Locate the cell with the specified text and output its (X, Y) center coordinate. 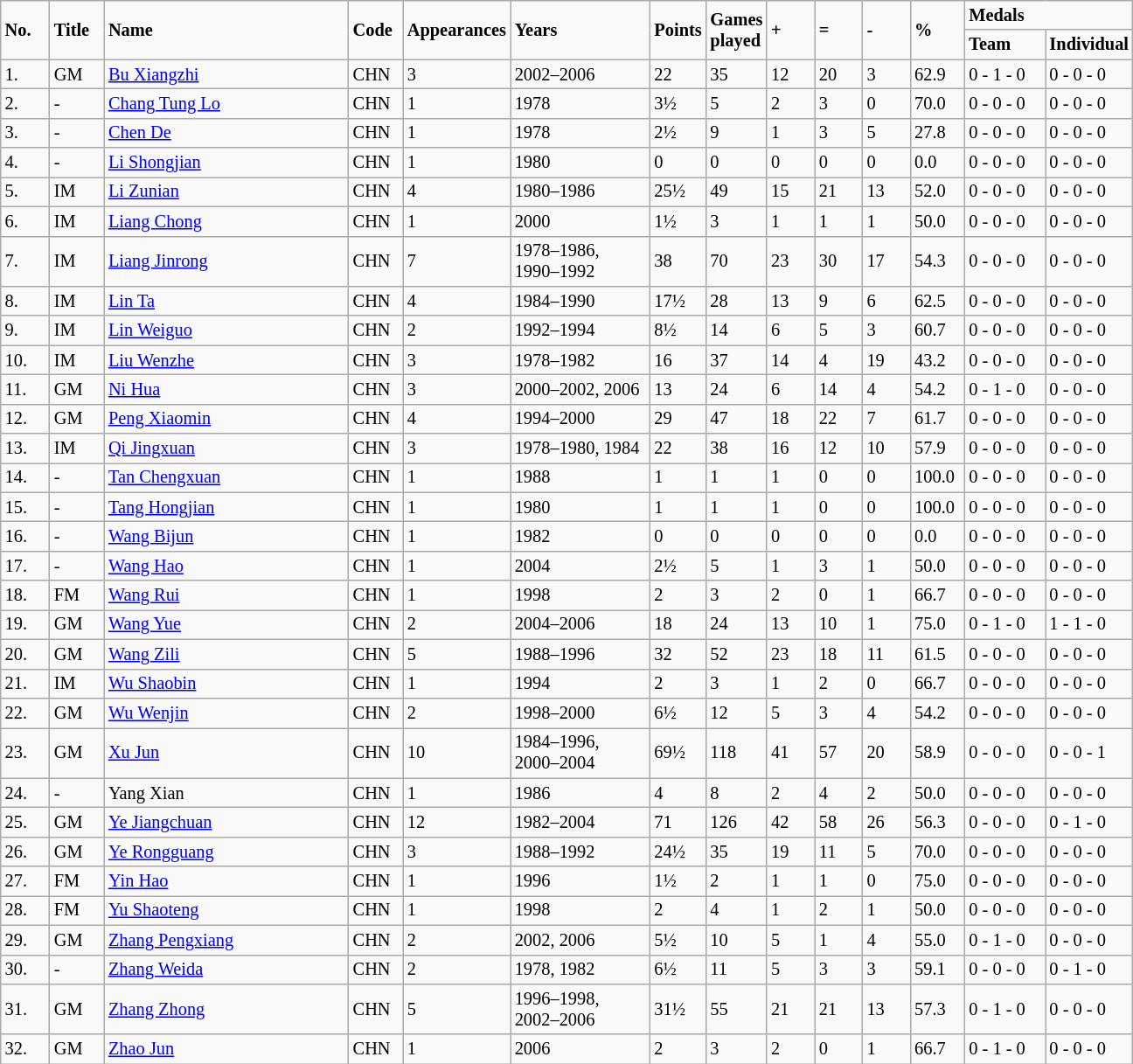
Liang Jinrong (226, 261)
5. (25, 191)
1984–1990 (580, 301)
2004 (580, 566)
42 (790, 822)
55.0 (937, 940)
43.2 (937, 360)
60.7 (937, 330)
Appearances (456, 30)
1978–1982 (580, 360)
2000–2002, 2006 (580, 389)
61.5 (937, 654)
41 (790, 753)
1988–1996 (580, 654)
11. (25, 389)
59.1 (937, 970)
18. (25, 595)
2002–2006 (580, 74)
2002, 2006 (580, 940)
1998–2000 (580, 713)
1980–1986 (580, 191)
0 - 0 - 1 (1089, 753)
Lin Ta (226, 301)
69½ (678, 753)
29. (25, 940)
Ye Jiangchuan (226, 822)
1996 (580, 881)
Lin Weiguo (226, 330)
1994 (580, 684)
Title (77, 30)
17 (886, 261)
118 (737, 753)
1978–1986, 1990–1992 (580, 261)
Yin Hao (226, 881)
Ye Rongguang (226, 852)
32 (678, 654)
8½ (678, 330)
Wang Rui (226, 595)
2000 (580, 221)
31. (25, 1009)
30 (839, 261)
21. (25, 684)
17. (25, 566)
Wu Wenjin (226, 713)
Ni Hua (226, 389)
10. (25, 360)
Wang Yue (226, 624)
9. (25, 330)
20. (25, 654)
28. (25, 910)
Team (1004, 45)
37 (737, 360)
16. (25, 536)
1984–1996, 2000–2004 (580, 753)
Bu Xiangzhi (226, 74)
2006 (580, 1049)
14. (25, 477)
Xu Jun (226, 753)
61.7 (937, 419)
25½ (678, 191)
Yu Shaoteng (226, 910)
Peng Xiaomin (226, 419)
Tan Chengxuan (226, 477)
Yang Xian (226, 793)
57.9 (937, 449)
Zhao Jun (226, 1049)
126 (737, 822)
Zhang Zhong (226, 1009)
5½ (678, 940)
% (937, 30)
1988 (580, 477)
= (839, 30)
8. (25, 301)
17½ (678, 301)
1 - 1 - 0 (1089, 624)
29 (678, 419)
54.3 (937, 261)
Qi Jingxuan (226, 449)
Li Shongjian (226, 163)
27.8 (937, 133)
1996–1998, 2002–2006 (580, 1009)
1982 (580, 536)
Years (580, 30)
No. (25, 30)
57 (839, 753)
1978–1980, 1984 (580, 449)
7. (25, 261)
58.9 (937, 753)
Wang Bijun (226, 536)
6. (25, 221)
24. (25, 793)
49 (737, 191)
Chang Tung Lo (226, 103)
31½ (678, 1009)
26 (886, 822)
71 (678, 822)
28 (737, 301)
70 (737, 261)
52 (737, 654)
Wu Shaobin (226, 684)
Chen De (226, 133)
30. (25, 970)
Wang Hao (226, 566)
15 (790, 191)
13. (25, 449)
Liu Wenzhe (226, 360)
2004–2006 (580, 624)
Code (376, 30)
1. (25, 74)
62.9 (937, 74)
Points (678, 30)
Liang Chong (226, 221)
1994–2000 (580, 419)
1986 (580, 793)
Individual (1089, 45)
Tang Hongjian (226, 507)
+ (790, 30)
1992–1994 (580, 330)
Medals (1049, 15)
22. (25, 713)
47 (737, 419)
3½ (678, 103)
25. (25, 822)
24½ (678, 852)
62.5 (937, 301)
Li Zunian (226, 191)
23. (25, 753)
1982–2004 (580, 822)
8 (737, 793)
3. (25, 133)
57.3 (937, 1009)
12. (25, 419)
Wang Zili (226, 654)
4. (25, 163)
1988–1992 (580, 852)
26. (25, 852)
15. (25, 507)
Name (226, 30)
Games played (737, 30)
52.0 (937, 191)
27. (25, 881)
Zhang Weida (226, 970)
Zhang Pengxiang (226, 940)
55 (737, 1009)
2. (25, 103)
56.3 (937, 822)
1978, 1982 (580, 970)
19. (25, 624)
32. (25, 1049)
58 (839, 822)
